Identify which cell holds the provided text, then report its (X, Y) central coordinate. 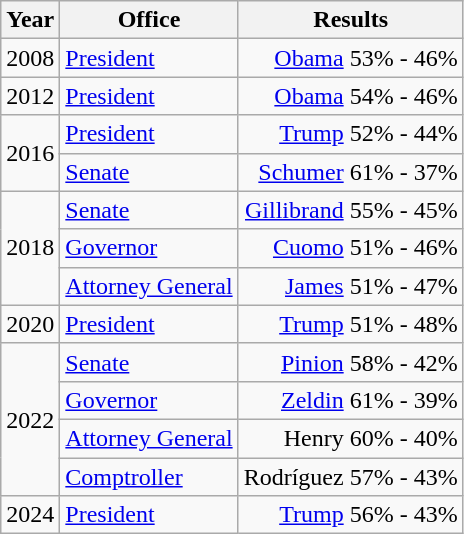
Cuomo 51% - 46% (350, 248)
Trump 56% - 43% (350, 515)
Gillibrand 55% - 45% (350, 210)
Comptroller (149, 477)
Obama 54% - 46% (350, 96)
Obama 53% - 46% (350, 58)
Trump 52% - 44% (350, 134)
Schumer 61% - 37% (350, 172)
Office (149, 20)
Results (350, 20)
Year (30, 20)
2022 (30, 419)
Pinion 58% - 42% (350, 362)
Rodríguez 57% - 43% (350, 477)
Zeldin 61% - 39% (350, 400)
James 51% - 47% (350, 286)
Henry 60% - 40% (350, 438)
2016 (30, 153)
2018 (30, 248)
2024 (30, 515)
2020 (30, 324)
Trump 51% - 48% (350, 324)
2012 (30, 96)
2008 (30, 58)
